Pinpoint the cell where the given text exists, returning its [X, Y] midpoint coordinate. 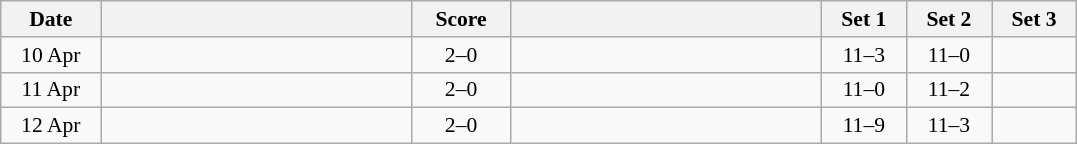
Set 2 [948, 19]
Date [51, 19]
Score [461, 19]
Set 3 [1034, 19]
Set 1 [864, 19]
12 Apr [51, 126]
11–9 [864, 126]
11–2 [948, 90]
10 Apr [51, 55]
11 Apr [51, 90]
